Scan for the cell matching the given text and deliver its (x, y) coordinate at center. 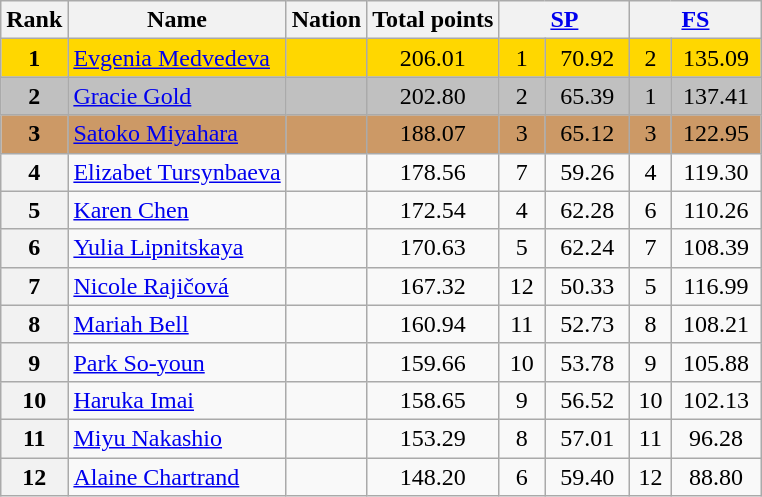
Park So-youn (177, 362)
206.01 (433, 58)
105.88 (716, 362)
135.09 (716, 58)
Name (177, 20)
Nicole Rajičová (177, 286)
59.26 (588, 172)
59.40 (588, 477)
102.13 (716, 400)
53.78 (588, 362)
62.28 (588, 210)
52.73 (588, 324)
65.12 (588, 134)
65.39 (588, 96)
50.33 (588, 286)
Nation (326, 20)
Evgenia Medvedeva (177, 58)
167.32 (433, 286)
Gracie Gold (177, 96)
Satoko Miyahara (177, 134)
Rank (34, 20)
57.01 (588, 438)
Alaine Chartrand (177, 477)
116.99 (716, 286)
170.63 (433, 248)
108.39 (716, 248)
158.65 (433, 400)
188.07 (433, 134)
62.24 (588, 248)
108.21 (716, 324)
FS (696, 20)
Yulia Lipnitskaya (177, 248)
160.94 (433, 324)
Elizabet Tursynbaeva (177, 172)
119.30 (716, 172)
137.41 (716, 96)
SP (564, 20)
122.95 (716, 134)
Total points (433, 20)
172.54 (433, 210)
153.29 (433, 438)
202.80 (433, 96)
Mariah Bell (177, 324)
96.28 (716, 438)
178.56 (433, 172)
88.80 (716, 477)
Haruka Imai (177, 400)
56.52 (588, 400)
Karen Chen (177, 210)
70.92 (588, 58)
Miyu Nakashio (177, 438)
110.26 (716, 210)
148.20 (433, 477)
159.66 (433, 362)
